Output the [x, y] coordinate of the center of the cell containing the given text.  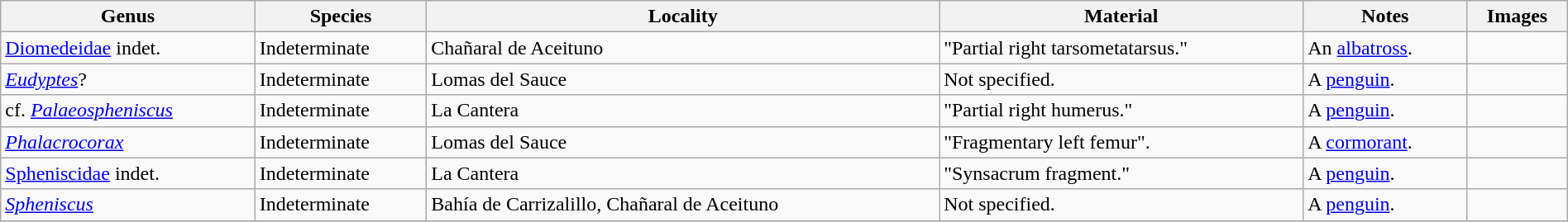
Material [1121, 17]
"Fragmentary left femur". [1121, 142]
Species [341, 17]
An albatross. [1385, 48]
Locality [683, 17]
Notes [1385, 17]
cf. Palaeospheniscus [127, 111]
"Synsacrum fragment." [1121, 173]
Spheniscus [127, 205]
"Partial right humerus." [1121, 111]
Images [1517, 17]
Chañaral de Aceituno [683, 48]
A cormorant. [1385, 142]
Spheniscidae indet. [127, 173]
Phalacrocorax [127, 142]
Eudyptes? [127, 79]
"Partial right tarsometatarsus." [1121, 48]
Bahía de Carrizalillo, Chañaral de Aceituno [683, 205]
Genus [127, 17]
Diomedeidae indet. [127, 48]
